Output the (X, Y) coordinate of the center of the cell containing the given text.  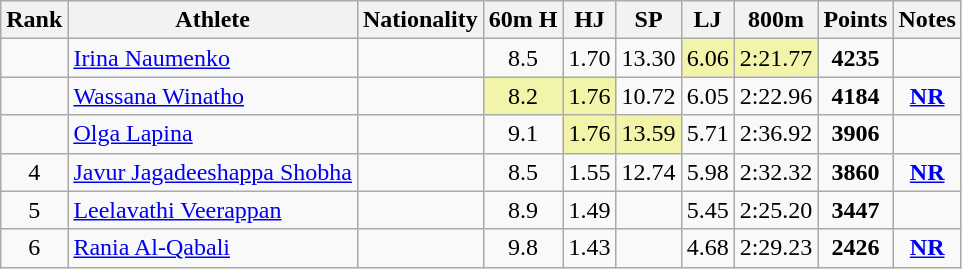
Wassana Winatho (213, 96)
6 (34, 248)
800m (776, 20)
Javur Jagadeeshappa Shobha (213, 172)
10.72 (648, 96)
8.2 (523, 96)
1.70 (590, 58)
2426 (856, 248)
13.30 (648, 58)
5 (34, 210)
SP (648, 20)
6.06 (708, 58)
4235 (856, 58)
Olga Lapina (213, 134)
HJ (590, 20)
2:22.96 (776, 96)
3906 (856, 134)
LJ (708, 20)
5.45 (708, 210)
60m H (523, 20)
4184 (856, 96)
13.59 (648, 134)
Nationality (420, 20)
Irina Naumenko (213, 58)
Rania Al-Qabali (213, 248)
12.74 (648, 172)
1.43 (590, 248)
Rank (34, 20)
6.05 (708, 96)
5.98 (708, 172)
Notes (927, 20)
5.71 (708, 134)
8.9 (523, 210)
2:29.23 (776, 248)
4.68 (708, 248)
9.8 (523, 248)
2:36.92 (776, 134)
Leelavathi Veerappan (213, 210)
3447 (856, 210)
3860 (856, 172)
2:32.32 (776, 172)
Points (856, 20)
1.55 (590, 172)
Athlete (213, 20)
9.1 (523, 134)
1.49 (590, 210)
2:25.20 (776, 210)
4 (34, 172)
2:21.77 (776, 58)
